Output the [x, y] coordinate of the center of the cell containing the given text.  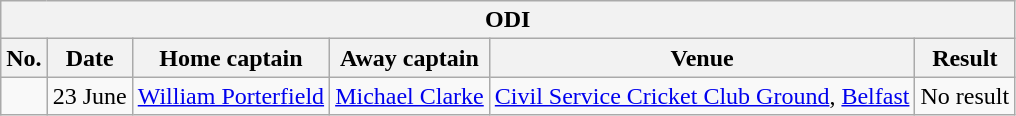
Date [90, 58]
23 June [90, 96]
No. [24, 58]
ODI [508, 20]
William Porterfield [230, 96]
Away captain [410, 58]
Michael Clarke [410, 96]
Home captain [230, 58]
Venue [702, 58]
Civil Service Cricket Club Ground, Belfast [702, 96]
No result [965, 96]
Result [965, 58]
